Capture the cell that displays the provided text and extract its (X, Y) central coordinate. 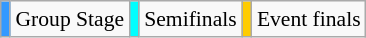
Event finals (309, 19)
Semifinals (190, 19)
Group Stage (70, 19)
